Return the [x, y] coordinate for the center point of the cell that contains the specified text.  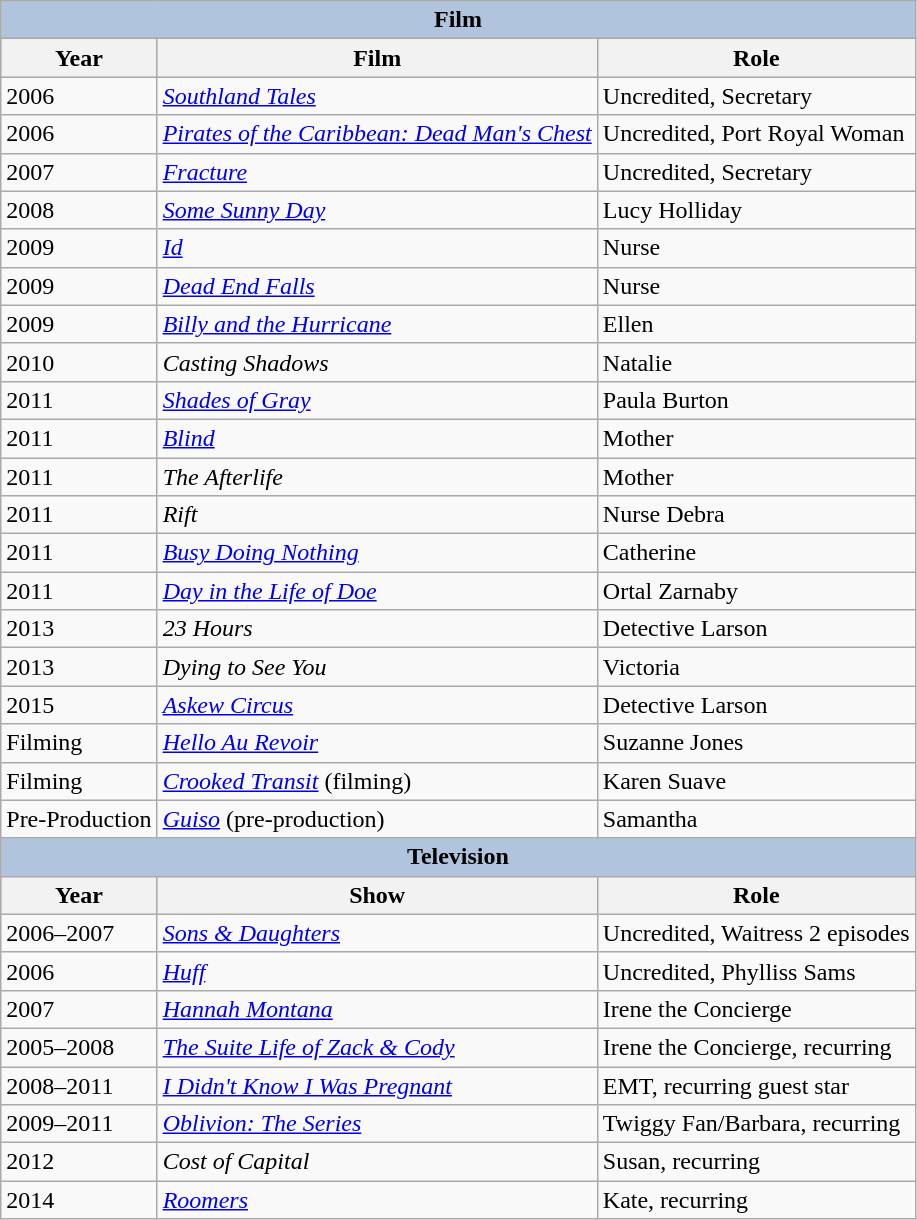
I Didn't Know I Was Pregnant [377, 1085]
Id [377, 248]
Lucy Holliday [756, 210]
Billy and the Hurricane [377, 324]
Blind [377, 438]
Crooked Transit (filming) [377, 781]
Dead End Falls [377, 286]
The Suite Life of Zack & Cody [377, 1047]
2010 [79, 362]
Hannah Montana [377, 1009]
23 Hours [377, 629]
EMT, recurring guest star [756, 1085]
Fracture [377, 172]
Irene the Concierge, recurring [756, 1047]
Pirates of the Caribbean: Dead Man's Chest [377, 134]
Sons & Daughters [377, 933]
Roomers [377, 1200]
Ellen [756, 324]
Uncredited, Waitress 2 episodes [756, 933]
Show [377, 895]
Nurse Debra [756, 515]
Irene the Concierge [756, 1009]
Pre-Production [79, 819]
Television [458, 857]
Natalie [756, 362]
2012 [79, 1162]
Dying to See You [377, 667]
Busy Doing Nothing [377, 553]
2005–2008 [79, 1047]
Cost of Capital [377, 1162]
Huff [377, 971]
Askew Circus [377, 705]
Uncredited, Port Royal Woman [756, 134]
2014 [79, 1200]
2006–2007 [79, 933]
Hello Au Revoir [377, 743]
Rift [377, 515]
Some Sunny Day [377, 210]
Ortal Zarnaby [756, 591]
The Afterlife [377, 477]
Guiso (pre-production) [377, 819]
Samantha [756, 819]
Uncredited, Phylliss Sams [756, 971]
Catherine [756, 553]
Suzanne Jones [756, 743]
Twiggy Fan/Barbara, recurring [756, 1124]
2008–2011 [79, 1085]
Southland Tales [377, 96]
2009–2011 [79, 1124]
Karen Suave [756, 781]
2008 [79, 210]
Kate, recurring [756, 1200]
Victoria [756, 667]
Casting Shadows [377, 362]
Paula Burton [756, 400]
Oblivion: The Series [377, 1124]
Susan, recurring [756, 1162]
2015 [79, 705]
Day in the Life of Doe [377, 591]
Shades of Gray [377, 400]
